Return (x, y) of the center of cell containing provided text 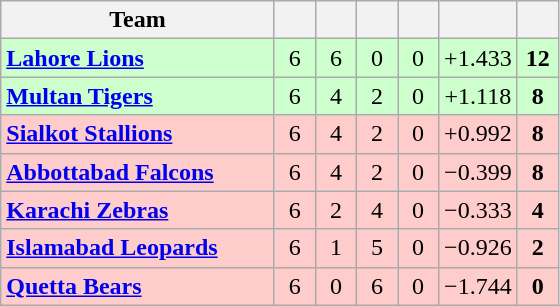
Abbottabad Falcons (138, 172)
Sialkot Stallions (138, 134)
Karachi Zebras (138, 210)
Multan Tigers (138, 96)
+0.992 (478, 134)
1 (336, 248)
−0.926 (478, 248)
5 (376, 248)
−0.399 (478, 172)
Lahore Lions (138, 58)
−1.744 (478, 286)
+1.118 (478, 96)
Islamabad Leopards (138, 248)
−0.333 (478, 210)
12 (538, 58)
+1.433 (478, 58)
Quetta Bears (138, 286)
Team (138, 20)
